Search for the cell housing the specified text and yield its (X, Y) center coordinate. 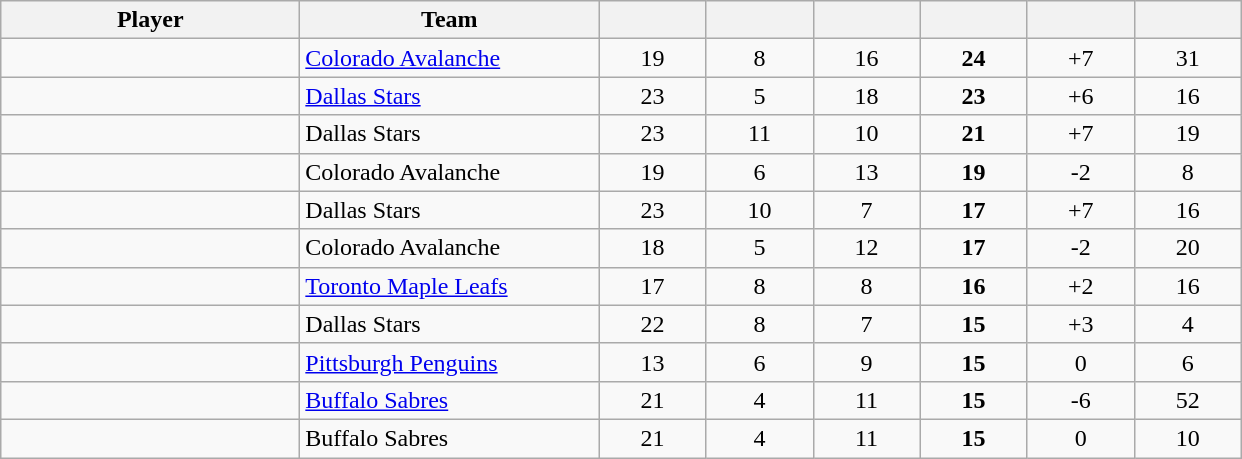
9 (866, 362)
+2 (1080, 286)
20 (1188, 248)
Team (450, 20)
52 (1188, 400)
+3 (1080, 324)
Pittsburgh Penguins (450, 362)
22 (652, 324)
+6 (1080, 96)
Player (150, 20)
Toronto Maple Leafs (450, 286)
31 (1188, 58)
-6 (1080, 400)
12 (866, 248)
24 (974, 58)
